Provide the [x, y] coordinate of the cell's center where the given text is located.  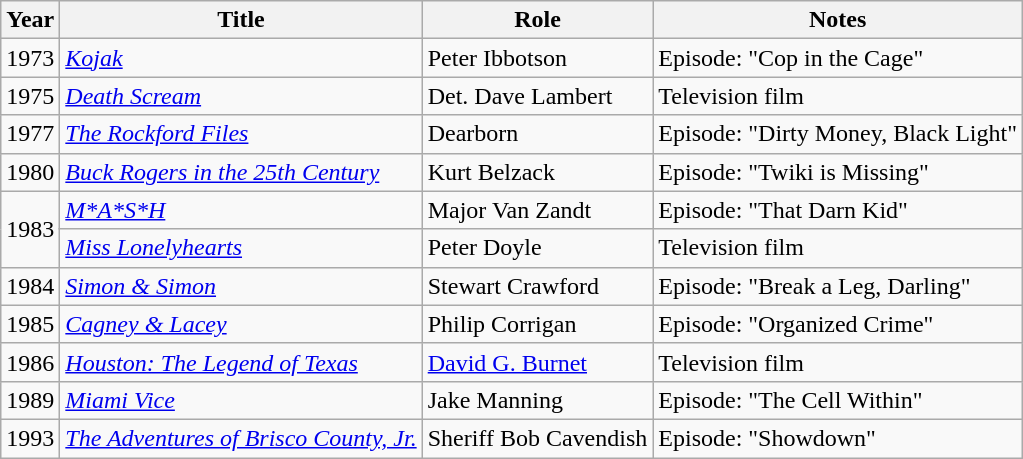
Kurt Belzack [538, 172]
Jake Manning [538, 400]
Stewart Crawford [538, 286]
1985 [30, 324]
Buck Rogers in the 25th Century [241, 172]
1986 [30, 362]
Sheriff Bob Cavendish [538, 438]
Cagney & Lacey [241, 324]
Episode: "The Cell Within" [838, 400]
1977 [30, 134]
Episode: "That Darn Kid" [838, 210]
1973 [30, 58]
1975 [30, 96]
Episode: "Dirty Money, Black Light" [838, 134]
Miami Vice [241, 400]
Dearborn [538, 134]
Death Scream [241, 96]
Miss Lonelyhearts [241, 248]
Title [241, 20]
Houston: The Legend of Texas [241, 362]
The Rockford Files [241, 134]
1989 [30, 400]
Episode: "Organized Crime" [838, 324]
Det. Dave Lambert [538, 96]
1993 [30, 438]
Peter Doyle [538, 248]
Kojak [241, 58]
Episode: "Twiki is Missing" [838, 172]
1984 [30, 286]
David G. Burnet [538, 362]
The Adventures of Brisco County, Jr. [241, 438]
Major Van Zandt [538, 210]
1980 [30, 172]
1983 [30, 229]
Episode: "Break a Leg, Darling" [838, 286]
Notes [838, 20]
Peter Ibbotson [538, 58]
Episode: "Cop in the Cage" [838, 58]
Simon & Simon [241, 286]
Episode: "Showdown" [838, 438]
Year [30, 20]
Role [538, 20]
M*A*S*H [241, 210]
Philip Corrigan [538, 324]
